Identify which cell holds the provided text, then report its (x, y) central coordinate. 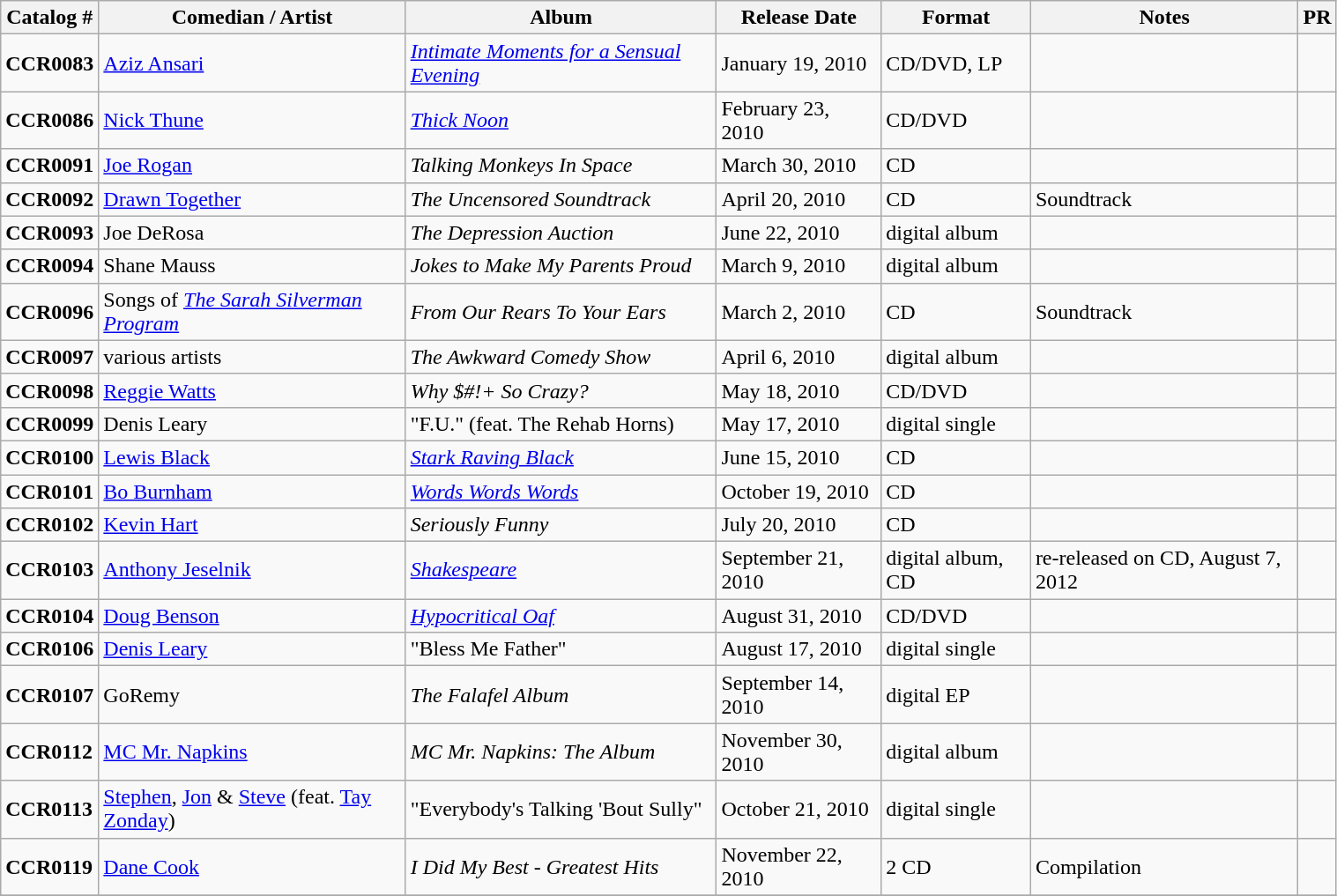
CCR0103 (49, 571)
April 20, 2010 (798, 199)
Hypocritical Oaf (561, 616)
CCR0097 (49, 357)
"F.U." (feat. The Rehab Horns) (561, 424)
May 18, 2010 (798, 390)
"Bless Me Father" (561, 649)
MC Mr. Napkins: The Album (561, 752)
Songs of The Sarah Silverman Program (252, 312)
Anthony Jeselnik (252, 571)
November 22, 2010 (798, 867)
CCR0102 (49, 525)
CCR0099 (49, 424)
January 19, 2010 (798, 63)
June 22, 2010 (798, 233)
Words Words Words (561, 491)
September 14, 2010 (798, 694)
Joe Rogan (252, 166)
Comedian / Artist (252, 18)
May 17, 2010 (798, 424)
July 20, 2010 (798, 525)
CCR0106 (49, 649)
Stark Raving Black (561, 457)
Format (956, 18)
August 31, 2010 (798, 616)
CCR0093 (49, 233)
CCR0113 (49, 809)
April 6, 2010 (798, 357)
Joe DeRosa (252, 233)
October 19, 2010 (798, 491)
March 2, 2010 (798, 312)
Jokes to Make My Parents Proud (561, 266)
Lewis Black (252, 457)
GoRemy (252, 694)
CCR0098 (49, 390)
October 21, 2010 (798, 809)
The Uncensored Soundtrack (561, 199)
The Depression Auction (561, 233)
re-released on CD, August 7, 2012 (1164, 571)
Album (561, 18)
The Awkward Comedy Show (561, 357)
Thick Noon (561, 120)
June 15, 2010 (798, 457)
"Everybody's Talking 'Bout Sully" (561, 809)
Reggie Watts (252, 390)
Kevin Hart (252, 525)
November 30, 2010 (798, 752)
Why $#!+ So Crazy? (561, 390)
digital album, CD (956, 571)
CD/DVD, LP (956, 63)
August 17, 2010 (798, 649)
Drawn Together (252, 199)
Shakespeare (561, 571)
CCR0092 (49, 199)
Talking Monkeys In Space (561, 166)
various artists (252, 357)
Seriously Funny (561, 525)
CCR0107 (49, 694)
Dane Cook (252, 867)
CCR0091 (49, 166)
CCR0083 (49, 63)
Release Date (798, 18)
Notes (1164, 18)
Shane Mauss (252, 266)
March 9, 2010 (798, 266)
CCR0104 (49, 616)
Aziz Ansari (252, 63)
2 CD (956, 867)
Compilation (1164, 867)
digital EP (956, 694)
September 21, 2010 (798, 571)
Nick Thune (252, 120)
Stephen, Jon & Steve (feat. Tay Zonday) (252, 809)
Catalog # (49, 18)
I Did My Best - Greatest Hits (561, 867)
March 30, 2010 (798, 166)
CCR0086 (49, 120)
Doug Benson (252, 616)
CCR0101 (49, 491)
February 23, 2010 (798, 120)
Bo Burnham (252, 491)
CCR0119 (49, 867)
Intimate Moments for a Sensual Evening (561, 63)
CCR0094 (49, 266)
CCR0096 (49, 312)
From Our Rears To Your Ears (561, 312)
CCR0100 (49, 457)
PR (1317, 18)
The Falafel Album (561, 694)
CCR0112 (49, 752)
MC Mr. Napkins (252, 752)
